Provide the [X, Y] coordinate of the cell's center where the given text is located.  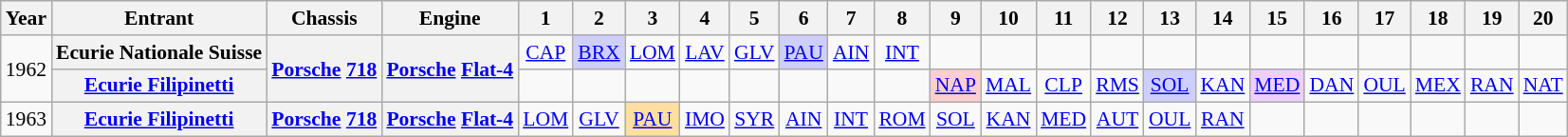
CLP [1063, 86]
SYR [755, 120]
BRX [600, 52]
1963 [27, 120]
6 [804, 18]
Year [27, 18]
10 [1008, 18]
DAN [1332, 86]
NAP [956, 86]
ROM [901, 120]
18 [1438, 18]
15 [1277, 18]
1 [545, 18]
5 [755, 18]
8 [901, 18]
14 [1222, 18]
16 [1332, 18]
17 [1384, 18]
2 [600, 18]
11 [1063, 18]
4 [705, 18]
MAL [1008, 86]
Engine [450, 18]
19 [1492, 18]
20 [1543, 18]
1962 [27, 68]
13 [1170, 18]
NAT [1543, 86]
RMS [1117, 86]
9 [956, 18]
Entrant [159, 18]
CAP [545, 52]
7 [851, 18]
LAV [705, 52]
IMO [705, 120]
Chassis [324, 18]
AUT [1117, 120]
12 [1117, 18]
Ecurie Nationale Suisse [159, 52]
3 [653, 18]
MEX [1438, 86]
